Scan for the cell matching the given text and deliver its [x, y] coordinate at center. 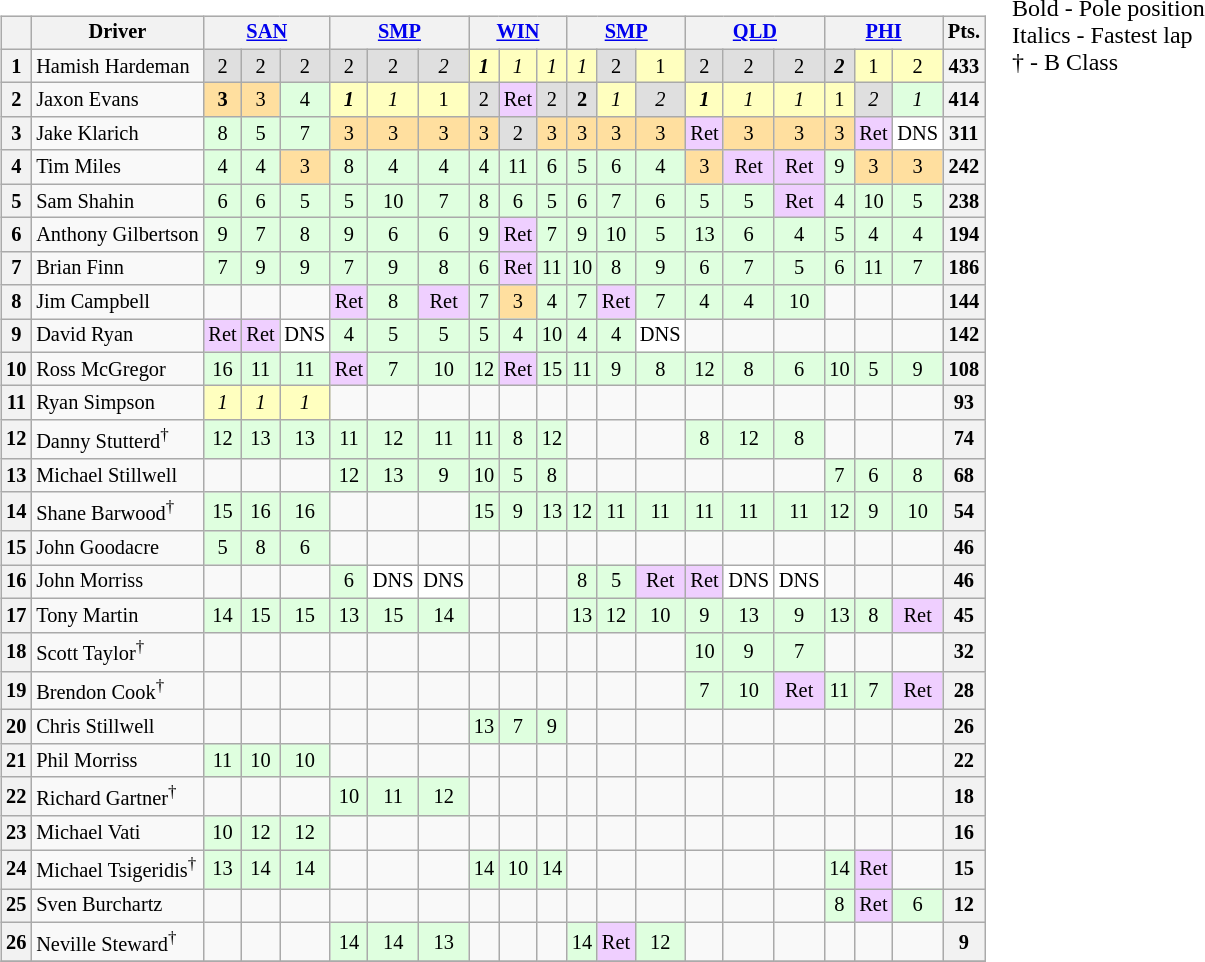
142 [964, 336]
Michael Vati [117, 833]
Phil Morriss [117, 761]
Sven Burchartz [117, 906]
Shane Barwood† [117, 512]
414 [964, 100]
17 [16, 615]
194 [964, 235]
John Morriss [117, 582]
28 [964, 690]
144 [964, 302]
238 [964, 201]
Michael Tsigeridis† [117, 870]
20 [16, 727]
WIN [518, 33]
Brendon Cook† [117, 690]
PHI [883, 33]
186 [964, 268]
Tony Martin [117, 615]
Jaxon Evans [117, 100]
Anthony Gilbertson [117, 235]
21 [16, 761]
242 [964, 167]
19 [16, 690]
Pts. [964, 33]
Jake Klarich [117, 134]
108 [964, 369]
93 [964, 403]
24 [16, 870]
45 [964, 615]
David Ryan [117, 336]
Sam Shahin [117, 201]
John Goodacre [117, 548]
311 [964, 134]
Brian Finn [117, 268]
Driver [117, 33]
Hamish Hardeman [117, 66]
68 [964, 475]
Richard Gartner† [117, 796]
Neville Steward† [117, 942]
433 [964, 66]
Tim Miles [117, 167]
Ross McGregor [117, 369]
32 [964, 652]
Jim Campbell [117, 302]
Danny Stutterd† [117, 440]
Michael Stillwell [117, 475]
QLD [754, 33]
74 [964, 440]
Chris Stillwell [117, 727]
Ryan Simpson [117, 403]
Scott Taylor† [117, 652]
54 [964, 512]
SAN [267, 33]
25 [16, 906]
23 [16, 833]
